Scan for the cell matching the given text and deliver its (x, y) coordinate at center. 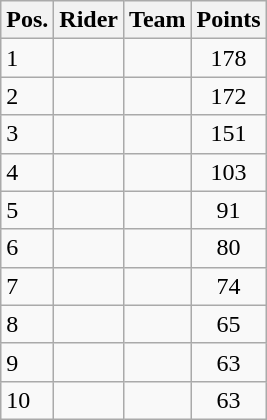
7 (28, 286)
151 (228, 134)
65 (228, 324)
Pos. (28, 20)
10 (28, 400)
178 (228, 58)
Rider (89, 20)
2 (28, 96)
103 (228, 172)
Team (158, 20)
91 (228, 210)
172 (228, 96)
74 (228, 286)
Points (228, 20)
80 (228, 248)
8 (28, 324)
1 (28, 58)
6 (28, 248)
9 (28, 362)
3 (28, 134)
5 (28, 210)
4 (28, 172)
